Identify which cell holds the provided text, then report its [X, Y] central coordinate. 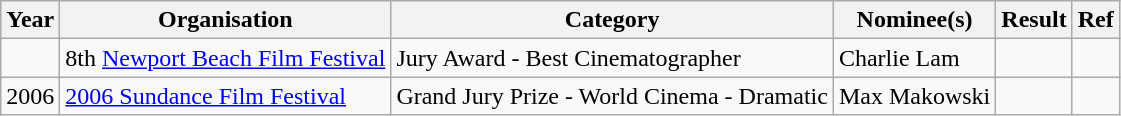
Organisation [226, 20]
2006 [30, 96]
Nominee(s) [914, 20]
Grand Jury Prize - World Cinema - Dramatic [612, 96]
Charlie Lam [914, 58]
2006 Sundance Film Festival [226, 96]
Result [1034, 20]
Jury Award - Best Cinematographer [612, 58]
Year [30, 20]
Max Makowski [914, 96]
Category [612, 20]
Ref [1096, 20]
8th Newport Beach Film Festival [226, 58]
